Search for the cell housing the specified text and yield its (X, Y) center coordinate. 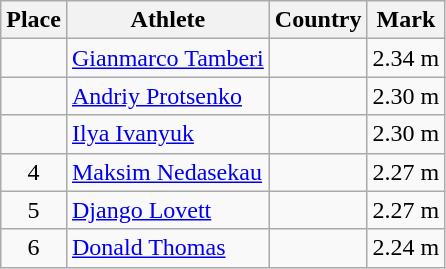
2.34 m (406, 58)
4 (34, 172)
2.24 m (406, 248)
5 (34, 210)
Andriy Protsenko (168, 96)
Ilya Ivanyuk (168, 134)
Gianmarco Tamberi (168, 58)
6 (34, 248)
Mark (406, 20)
Place (34, 20)
Donald Thomas (168, 248)
Athlete (168, 20)
Country (318, 20)
Maksim Nedasekau (168, 172)
Django Lovett (168, 210)
